Find where the given text appears and provide that cell's center as [X, Y] coordinate. 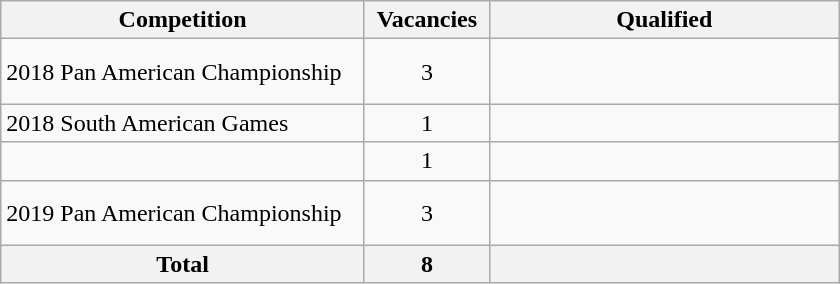
Vacancies [426, 20]
2019 Pan American Championship [183, 212]
Competition [183, 20]
Qualified [664, 20]
8 [426, 264]
2018 South American Games [183, 123]
2018 Pan American Championship [183, 72]
Total [183, 264]
